For the text-containing cell, return its midpoint in (X, Y) coordinate format. 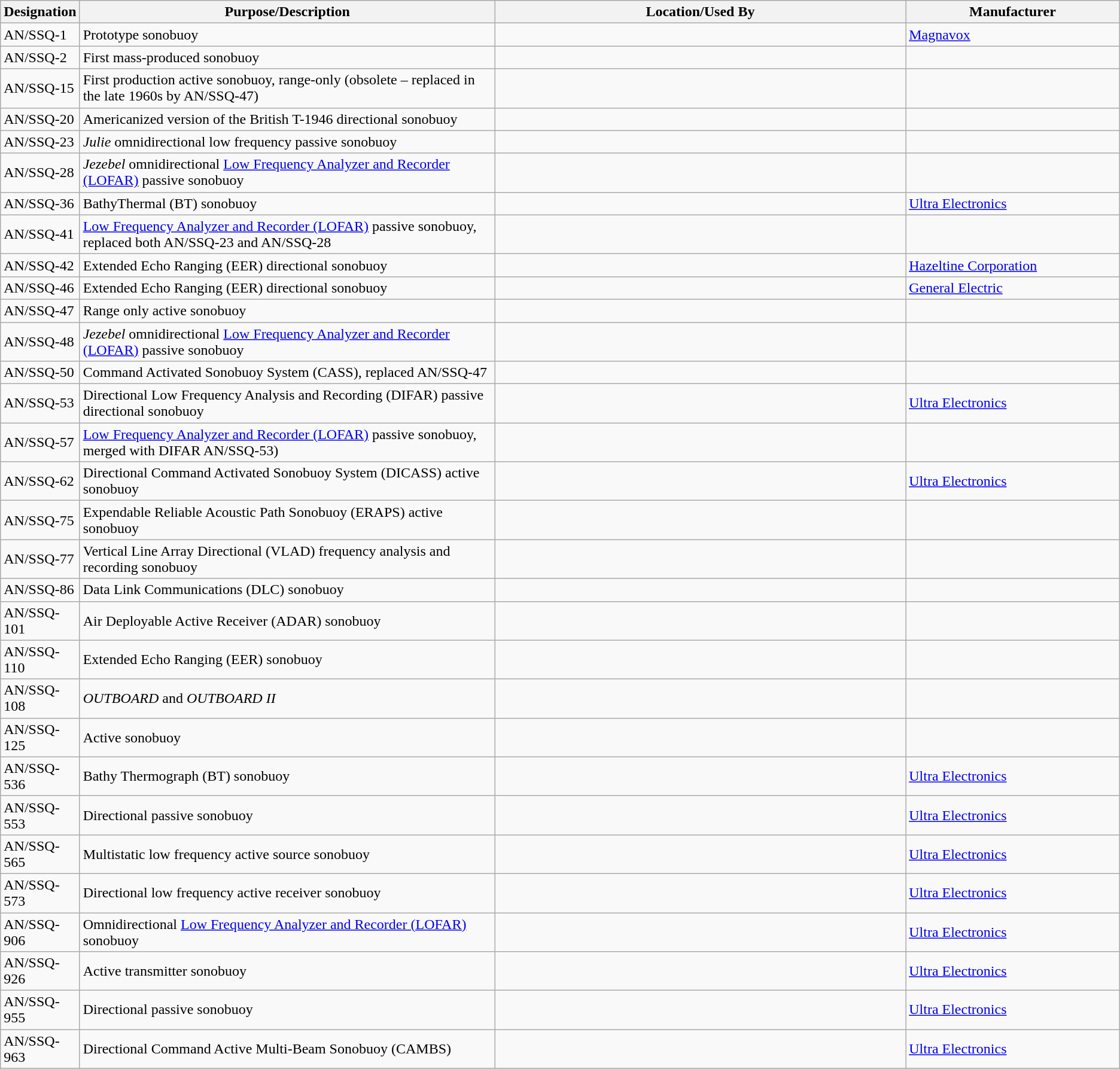
AN/SSQ-108 (40, 699)
Omnidirectional Low Frequency Analyzer and Recorder (LOFAR) sonobuoy (287, 932)
AN/SSQ-50 (40, 373)
AN/SSQ-48 (40, 341)
AN/SSQ-75 (40, 520)
AN/SSQ-955 (40, 1010)
Range only active sonobuoy (287, 310)
AN/SSQ-62 (40, 481)
Magnavox (1013, 35)
Americanized version of the British T-1946 directional sonobuoy (287, 119)
Directional low frequency active receiver sonobuoy (287, 893)
Bathy Thermograph (BT) sonobuoy (287, 776)
Location/Used By (700, 12)
Active sonobuoy (287, 737)
Active transmitter sonobuoy (287, 971)
First mass-produced sonobuoy (287, 57)
Purpose/Description (287, 12)
AN/SSQ-20 (40, 119)
First production active sonobuoy, range-only (obsolete – replaced in the late 1960s by AN/SSQ-47) (287, 89)
AN/SSQ-101 (40, 621)
Julie omnidirectional low frequency passive sonobuoy (287, 142)
AN/SSQ-53 (40, 403)
AN/SSQ-1 (40, 35)
Data Link Communications (DLC) sonobuoy (287, 590)
Vertical Line Array Directional (VLAD) frequency analysis and recording sonobuoy (287, 559)
AN/SSQ-906 (40, 932)
OUTBOARD and OUTBOARD II (287, 699)
Multistatic low frequency active source sonobuoy (287, 854)
Directional Low Frequency Analysis and Recording (DIFAR) passive directional sonobuoy (287, 403)
AN/SSQ-36 (40, 203)
Expendable Reliable Acoustic Path Sonobuoy (ERAPS) active sonobuoy (287, 520)
AN/SSQ-553 (40, 815)
AN/SSQ-46 (40, 288)
Low Frequency Analyzer and Recorder (LOFAR) passive sonobuoy, merged with DIFAR AN/SSQ-53) (287, 443)
Designation (40, 12)
Low Frequency Analyzer and Recorder (LOFAR) passive sonobuoy, replaced both AN/SSQ-23 and AN/SSQ-28 (287, 234)
Hazeltine Corporation (1013, 265)
AN/SSQ-42 (40, 265)
AN/SSQ-110 (40, 659)
AN/SSQ-57 (40, 443)
AN/SSQ-963 (40, 1049)
AN/SSQ-15 (40, 89)
Prototype sonobuoy (287, 35)
AN/SSQ-86 (40, 590)
AN/SSQ-28 (40, 172)
AN/SSQ-77 (40, 559)
Extended Echo Ranging (EER) sonobuoy (287, 659)
AN/SSQ-573 (40, 893)
AN/SSQ-536 (40, 776)
Directional Command Active Multi-Beam Sonobuoy (CAMBS) (287, 1049)
Manufacturer (1013, 12)
AN/SSQ-926 (40, 971)
Directional Command Activated Sonobuoy System (DICASS) active sonobuoy (287, 481)
BathyThermal (BT) sonobuoy (287, 203)
AN/SSQ-125 (40, 737)
Command Activated Sonobuoy System (CASS), replaced AN/SSQ-47 (287, 373)
AN/SSQ-565 (40, 854)
General Electric (1013, 288)
AN/SSQ-47 (40, 310)
AN/SSQ-41 (40, 234)
Air Deployable Active Receiver (ADAR) sonobuoy (287, 621)
AN/SSQ-23 (40, 142)
AN/SSQ-2 (40, 57)
